Scan for the cell matching the given text and deliver its (X, Y) coordinate at center. 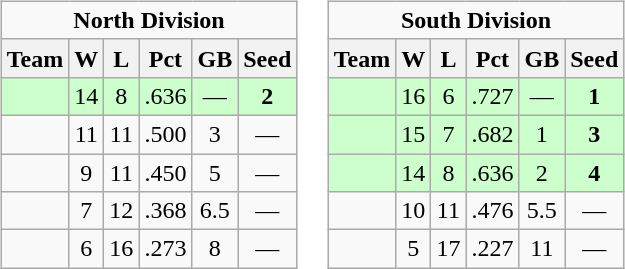
5.5 (542, 211)
.727 (492, 96)
.450 (166, 173)
North Division (149, 20)
.368 (166, 211)
9 (86, 173)
10 (414, 211)
.273 (166, 249)
4 (594, 173)
15 (414, 134)
.500 (166, 134)
17 (448, 249)
South Division (476, 20)
.682 (492, 134)
.227 (492, 249)
12 (122, 211)
6.5 (215, 211)
.476 (492, 211)
